Detect which cell encompasses the target text, then output its (x, y) center coordinate. 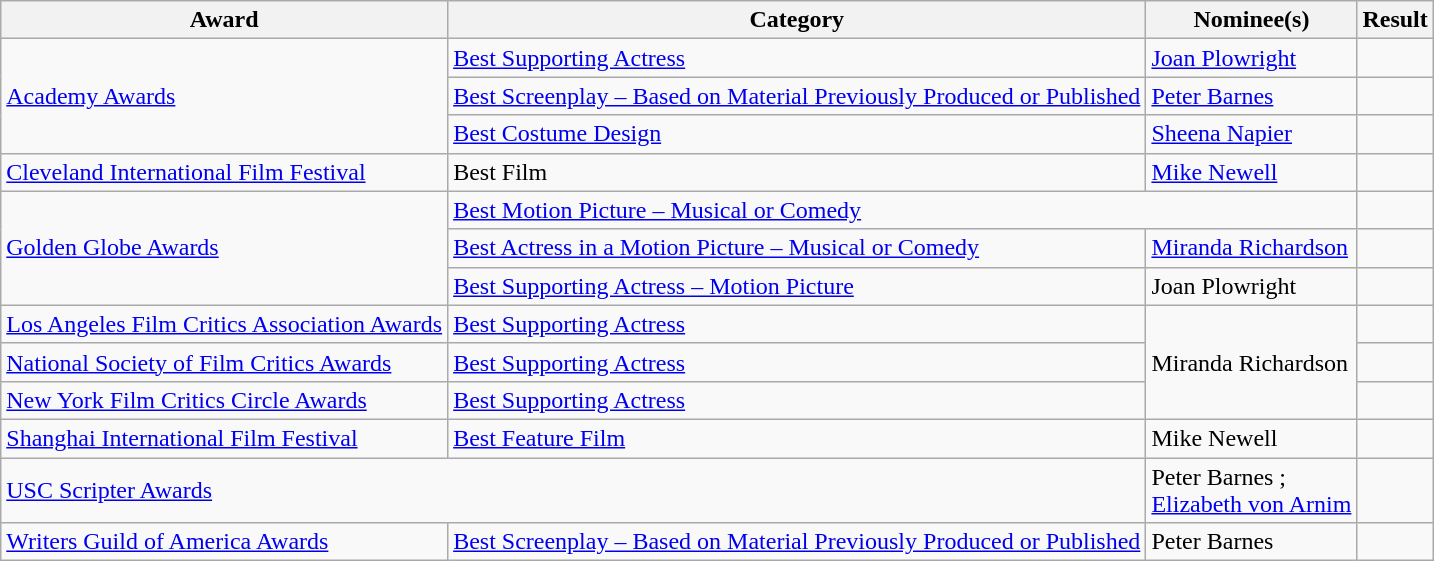
New York Film Critics Circle Awards (224, 400)
USC Scripter Awards (574, 490)
Best Supporting Actress – Motion Picture (797, 286)
Best Costume Design (797, 134)
Best Feature Film (797, 438)
Golden Globe Awards (224, 248)
Best Film (797, 172)
Shanghai International Film Festival (224, 438)
National Society of Film Critics Awards (224, 362)
Writers Guild of America Awards (224, 542)
Award (224, 20)
Academy Awards (224, 96)
Los Angeles Film Critics Association Awards (224, 324)
Best Actress in a Motion Picture – Musical or Comedy (797, 248)
Sheena Napier (1252, 134)
Category (797, 20)
Best Motion Picture – Musical or Comedy (902, 210)
Result (1395, 20)
Peter Barnes ; Elizabeth von Arnim (1252, 490)
Cleveland International Film Festival (224, 172)
Nominee(s) (1252, 20)
